Return [x, y] of the center of cell containing provided text 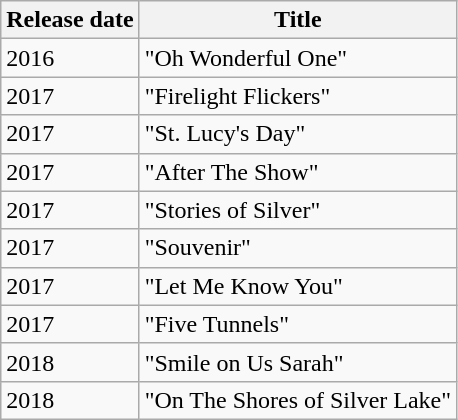
"On The Shores of Silver Lake" [298, 400]
"Five Tunnels" [298, 324]
Title [298, 20]
"Oh Wonderful One" [298, 58]
"St. Lucy's Day" [298, 134]
"Stories of Silver" [298, 210]
Release date [70, 20]
"Smile on Us Sarah" [298, 362]
2016 [70, 58]
"After The Show" [298, 172]
"Firelight Flickers" [298, 96]
"Souvenir" [298, 248]
"Let Me Know You" [298, 286]
